Detect which cell encompasses the target text, then output its (x, y) center coordinate. 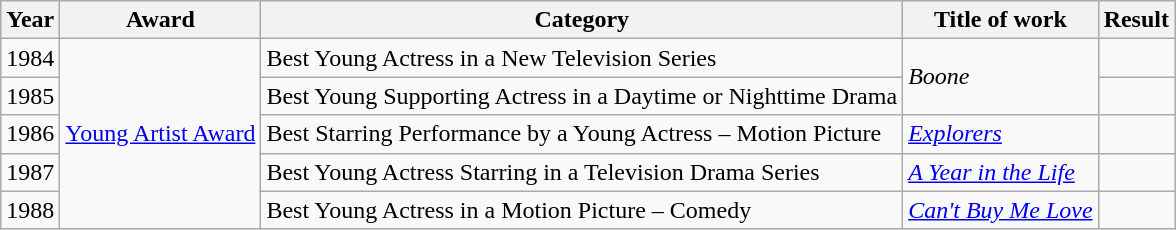
Best Young Actress Starring in a Television Drama Series (582, 172)
Award (160, 20)
Best Young Supporting Actress in a Daytime or Nighttime Drama (582, 96)
Best Starring Performance by a Young Actress – Motion Picture (582, 134)
Best Young Actress in a New Television Series (582, 58)
Result (1136, 20)
Best Young Actress in a Motion Picture – Comedy (582, 210)
A Year in the Life (1000, 172)
Explorers (1000, 134)
Title of work (1000, 20)
1988 (30, 210)
1984 (30, 58)
Boone (1000, 77)
1985 (30, 96)
Category (582, 20)
Year (30, 20)
1986 (30, 134)
1987 (30, 172)
Young Artist Award (160, 134)
Can't Buy Me Love (1000, 210)
